Provide the [x, y] coordinate of the cell's center where the given text is located.  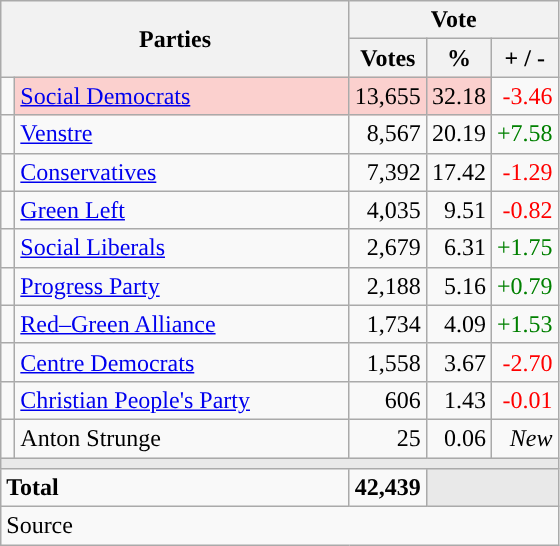
Source [280, 526]
32.18 [458, 96]
25 [388, 438]
+0.79 [524, 286]
8,567 [388, 134]
+7.58 [524, 134]
Parties [176, 39]
6.31 [458, 248]
Green Left [182, 210]
+ / - [524, 58]
Total [176, 488]
Centre Democrats [182, 362]
2,679 [388, 248]
Social Democrats [182, 96]
Red–Green Alliance [182, 324]
1,558 [388, 362]
7,392 [388, 172]
-3.46 [524, 96]
9.51 [458, 210]
606 [388, 400]
Vote [454, 20]
2,188 [388, 286]
Conservatives [182, 172]
Votes [388, 58]
Christian People's Party [182, 400]
20.19 [458, 134]
42,439 [388, 488]
New [524, 438]
Anton Strunge [182, 438]
-0.82 [524, 210]
+1.53 [524, 324]
-1.29 [524, 172]
3.67 [458, 362]
% [458, 58]
Social Liberals [182, 248]
Venstre [182, 134]
4,035 [388, 210]
5.16 [458, 286]
1.43 [458, 400]
+1.75 [524, 248]
17.42 [458, 172]
13,655 [388, 96]
Progress Party [182, 286]
4.09 [458, 324]
-0.01 [524, 400]
0.06 [458, 438]
-2.70 [524, 362]
1,734 [388, 324]
